Return [X, Y] of the center of cell containing provided text 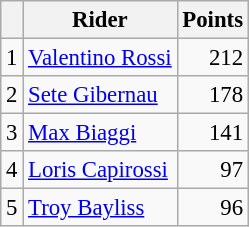
Troy Bayliss [100, 208]
1 [12, 58]
Rider [100, 20]
Points [212, 20]
3 [12, 133]
141 [212, 133]
178 [212, 95]
Max Biaggi [100, 133]
96 [212, 208]
2 [12, 95]
Valentino Rossi [100, 58]
212 [212, 58]
4 [12, 170]
Sete Gibernau [100, 95]
5 [12, 208]
97 [212, 170]
Loris Capirossi [100, 170]
